Search for the cell housing the specified text and yield its (X, Y) center coordinate. 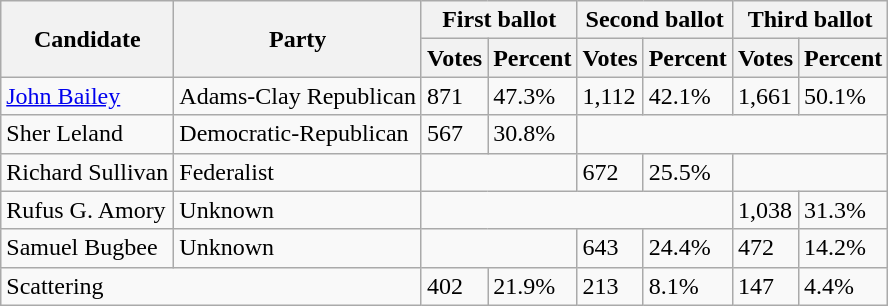
Rufus G. Amory (88, 210)
Samuel Bugbee (88, 248)
31.3% (844, 210)
871 (454, 96)
30.8% (532, 134)
21.9% (532, 286)
50.1% (844, 96)
Candidate (88, 39)
1,038 (765, 210)
Adams-Clay Republican (298, 96)
42.1% (688, 96)
47.3% (532, 96)
Sher Leland (88, 134)
Party (298, 39)
8.1% (688, 286)
672 (610, 172)
147 (765, 286)
643 (610, 248)
Scattering (212, 286)
Richard Sullivan (88, 172)
Federalist (298, 172)
402 (454, 286)
1,112 (610, 96)
Second ballot (654, 20)
1,661 (765, 96)
25.5% (688, 172)
Third ballot (810, 20)
14.2% (844, 248)
24.4% (688, 248)
567 (454, 134)
John Bailey (88, 96)
Democratic-Republican (298, 134)
4.4% (844, 286)
472 (765, 248)
213 (610, 286)
First ballot (498, 20)
